For the text-containing cell, return its midpoint in [X, Y] coordinate format. 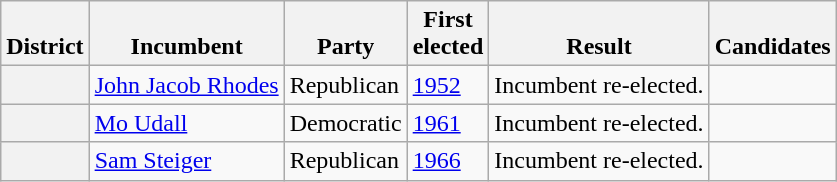
Firstelected [448, 34]
1966 [448, 161]
Result [599, 34]
1961 [448, 123]
Party [346, 34]
District [45, 34]
Incumbent [186, 34]
Candidates [772, 34]
Mo Udall [186, 123]
1952 [448, 85]
John Jacob Rhodes [186, 85]
Sam Steiger [186, 161]
Democratic [346, 123]
